Find where the given text appears and provide that cell's center as [X, Y] coordinate. 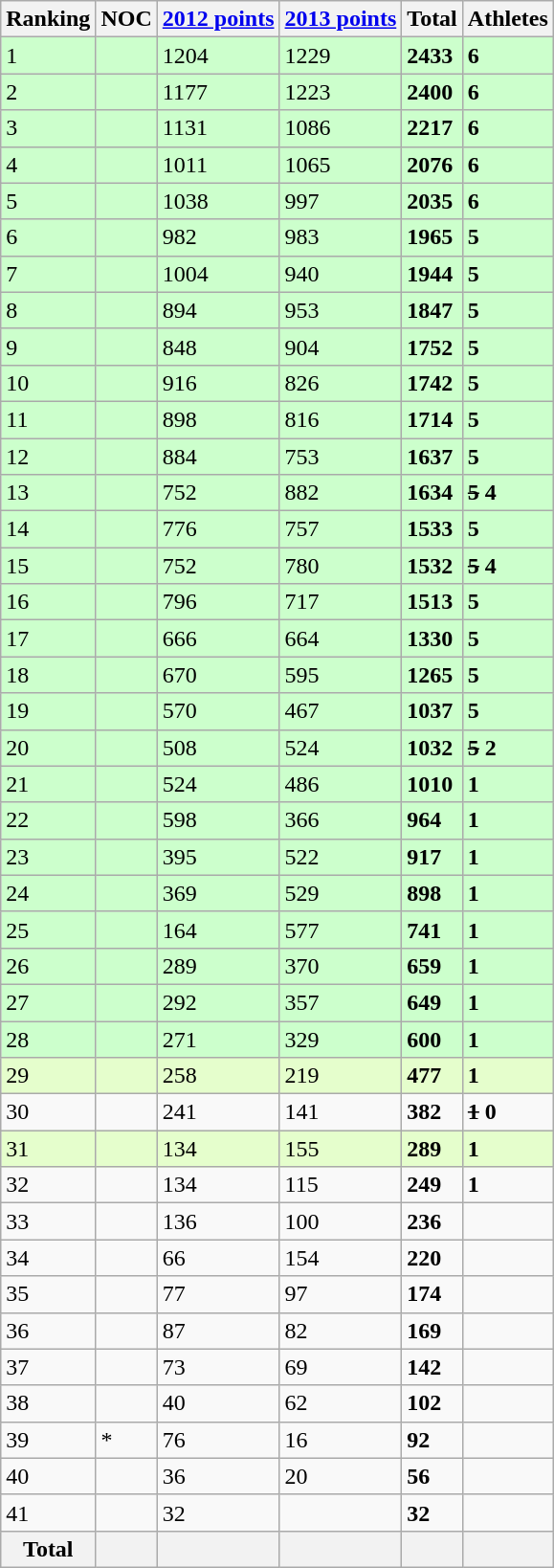
964 [432, 820]
18 [48, 675]
2035 [432, 201]
1714 [432, 419]
56 [432, 1476]
741 [432, 930]
9 [48, 347]
13 [48, 493]
292 [218, 1002]
1513 [432, 602]
1204 [218, 56]
649 [432, 1002]
848 [218, 347]
2013 points [341, 19]
357 [341, 1002]
1004 [218, 274]
1038 [218, 201]
2400 [432, 92]
529 [341, 893]
155 [341, 1149]
1752 [432, 347]
776 [218, 529]
1065 [341, 165]
10 [48, 383]
329 [341, 1039]
1742 [432, 383]
894 [218, 310]
30 [48, 1112]
983 [341, 237]
595 [341, 675]
164 [218, 930]
816 [341, 419]
826 [341, 383]
22 [48, 820]
17 [48, 638]
97 [341, 1294]
1223 [341, 92]
1032 [432, 748]
34 [48, 1258]
28 [48, 1039]
NOC [126, 19]
1037 [432, 711]
38 [48, 1403]
1637 [432, 457]
62 [341, 1403]
100 [341, 1221]
370 [341, 966]
997 [341, 201]
940 [341, 274]
659 [432, 966]
102 [432, 1403]
1011 [218, 165]
2433 [432, 56]
Athletes [507, 19]
37 [48, 1367]
916 [218, 383]
5 2 [507, 748]
570 [218, 711]
21 [48, 784]
757 [341, 529]
2012 points [218, 19]
Ranking [48, 19]
4 [48, 165]
23 [48, 857]
666 [218, 638]
25 [48, 930]
66 [218, 1258]
249 [432, 1185]
1177 [218, 92]
882 [341, 493]
753 [341, 457]
2 [48, 92]
69 [341, 1367]
76 [218, 1440]
467 [341, 711]
369 [218, 893]
1847 [432, 310]
508 [218, 748]
169 [432, 1331]
7 [48, 274]
115 [341, 1185]
141 [341, 1112]
1010 [432, 784]
884 [218, 457]
271 [218, 1039]
1265 [432, 675]
82 [341, 1331]
14 [48, 529]
3 [48, 128]
982 [218, 237]
780 [341, 566]
1634 [432, 493]
486 [341, 784]
92 [432, 1440]
717 [341, 602]
* [126, 1440]
258 [218, 1076]
1 0 [507, 1112]
1532 [432, 566]
670 [218, 675]
39 [48, 1440]
917 [432, 857]
2217 [432, 128]
136 [218, 1221]
796 [218, 602]
73 [218, 1367]
142 [432, 1367]
1131 [218, 128]
904 [341, 347]
236 [432, 1221]
1086 [341, 128]
154 [341, 1258]
29 [48, 1076]
174 [432, 1294]
953 [341, 310]
577 [341, 930]
24 [48, 893]
87 [218, 1331]
1330 [432, 638]
2076 [432, 165]
664 [341, 638]
33 [48, 1221]
15 [48, 566]
19 [48, 711]
598 [218, 820]
366 [341, 820]
12 [48, 457]
1229 [341, 56]
241 [218, 1112]
8 [48, 310]
219 [341, 1076]
1533 [432, 529]
31 [48, 1149]
220 [432, 1258]
600 [432, 1039]
41 [48, 1512]
11 [48, 419]
477 [432, 1076]
382 [432, 1112]
522 [341, 857]
27 [48, 1002]
1965 [432, 237]
395 [218, 857]
1944 [432, 274]
77 [218, 1294]
26 [48, 966]
35 [48, 1294]
